Output the [x, y] coordinate of the center of the cell containing the given text.  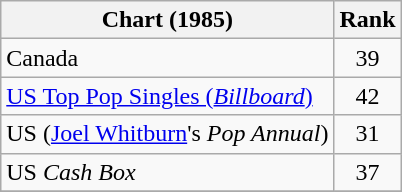
37 [368, 172]
US Top Pop Singles (Billboard) [168, 96]
42 [368, 96]
Rank [368, 20]
US (Joel Whitburn's Pop Annual) [168, 134]
US Cash Box [168, 172]
Canada [168, 58]
39 [368, 58]
31 [368, 134]
Chart (1985) [168, 20]
